Return (x, y) of the center of cell containing provided text 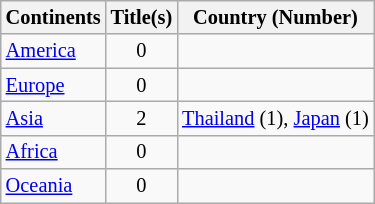
Africa (54, 152)
Europe (54, 85)
Asia (54, 118)
Country (Number) (276, 17)
2 (142, 118)
Oceania (54, 186)
Title(s) (142, 17)
Thailand (1), Japan (1) (276, 118)
Continents (54, 17)
America (54, 51)
